Output the (x, y) coordinate of the center of the cell containing the given text.  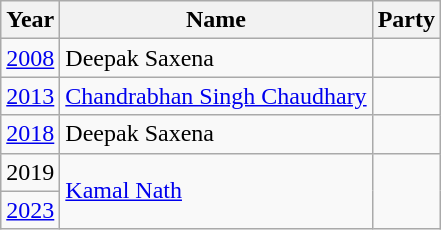
2018 (30, 134)
Chandrabhan Singh Chaudhary (216, 96)
Year (30, 20)
2013 (30, 96)
2008 (30, 58)
2023 (30, 210)
2019 (30, 172)
Name (216, 20)
Party (406, 20)
Kamal Nath (216, 191)
